Pinpoint the cell where the given text exists, returning its [x, y] midpoint coordinate. 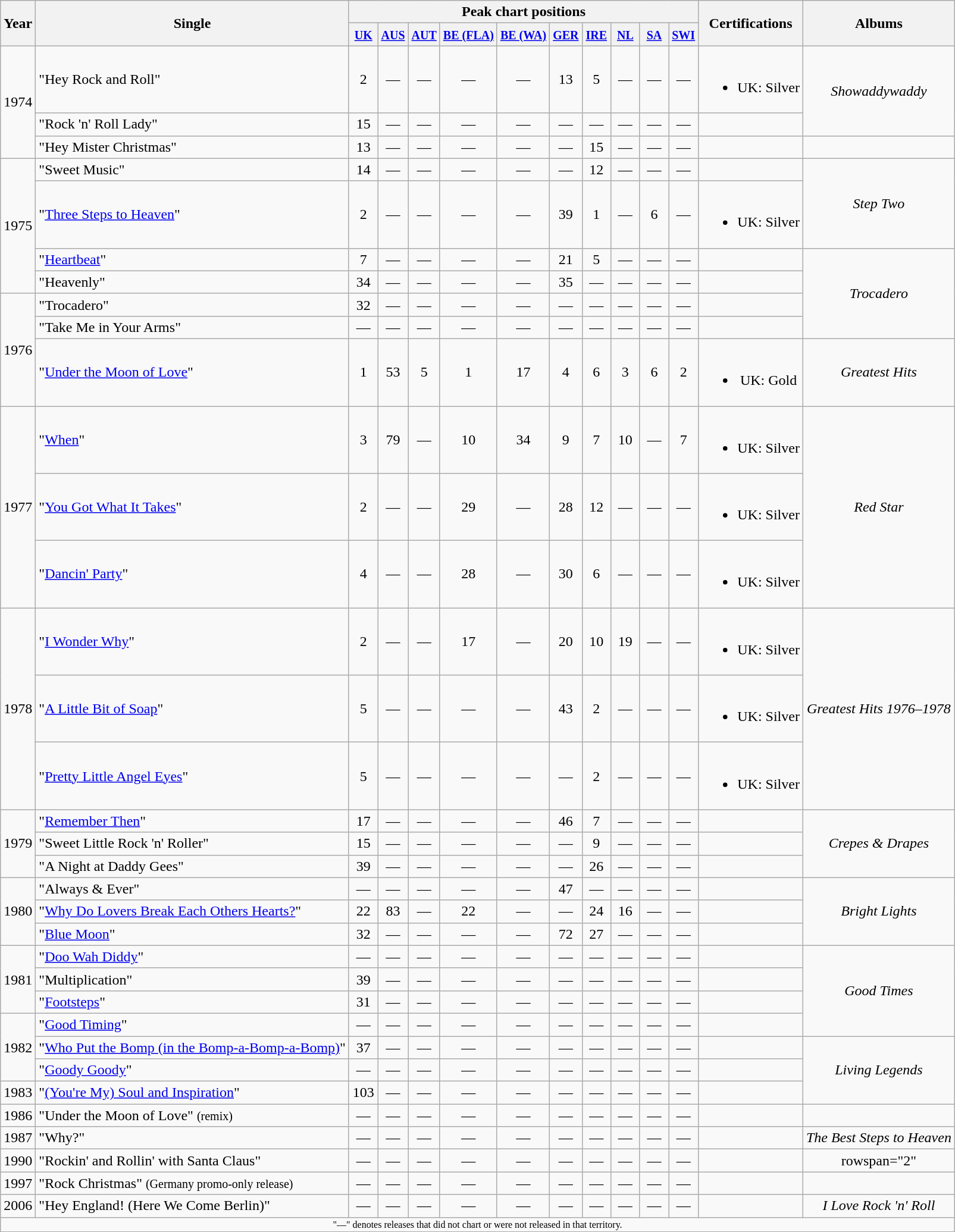
37 [363, 1048]
"Heavenly" [193, 282]
Step Two [878, 203]
1986 [18, 1115]
31 [363, 1002]
1982 [18, 1047]
24 [596, 911]
Greatest Hits [878, 372]
IRE [596, 35]
"Why Do Lovers Break Each Others Hearts?" [193, 911]
83 [393, 911]
"Who Put the Bomp (in the Bomp-a-Bomp-a-Bomp)" [193, 1048]
"Multiplication" [193, 979]
"Goody Goody" [193, 1070]
"(You're My) Soul and Inspiration" [193, 1093]
Red Star [878, 507]
21 [566, 259]
rowspan="2" [878, 1161]
"I Wonder Why" [193, 641]
27 [596, 934]
53 [393, 372]
"Rock 'n' Roll Lady" [193, 124]
1979 [18, 844]
72 [566, 934]
"Blue Moon" [193, 934]
"Under the Moon of Love" [193, 372]
"Always & Ever" [193, 889]
1983 [18, 1093]
SA [655, 35]
1990 [18, 1161]
Greatest Hits 1976–1978 [878, 709]
"Sweet Little Rock 'n' Roller" [193, 844]
SWI [684, 35]
Peak chart positions [524, 12]
"A Little Bit of Soap" [193, 709]
Year [18, 23]
"Hey England! (Here We Come Berlin)" [193, 1206]
"Rockin' and Rollin' with Santa Claus" [193, 1161]
AUS [393, 35]
1977 [18, 507]
1980 [18, 911]
Trocadero [878, 293]
14 [363, 170]
1975 [18, 226]
"Doo Wah Diddy" [193, 957]
35 [566, 282]
"Under the Moon of Love" (remix) [193, 1115]
1978 [18, 709]
47 [566, 889]
Albums [878, 23]
1974 [18, 102]
"Rock Christmas" (Germany promo-only release) [193, 1183]
"Heartbeat" [193, 259]
103 [363, 1093]
"Hey Mister Christmas" [193, 147]
2006 [18, 1206]
BE (FLA) [468, 35]
"Dancin' Party" [193, 575]
16 [626, 911]
BE (WA) [523, 35]
Living Legends [878, 1070]
UK: Gold [751, 372]
AUT [424, 35]
20 [566, 641]
"Hey Rock and Roll" [193, 80]
29 [468, 507]
"When" [193, 439]
"Pretty Little Angel Eyes" [193, 776]
Single [193, 23]
26 [596, 866]
"A Night at Daddy Gees" [193, 866]
UK [363, 35]
"Why?" [193, 1138]
NL [626, 35]
1987 [18, 1138]
"Footsteps" [193, 1002]
Certifications [751, 23]
79 [393, 439]
1997 [18, 1183]
"Trocadero" [193, 305]
"You Got What It Takes" [193, 507]
The Best Steps to Heaven [878, 1138]
Bright Lights [878, 911]
46 [566, 821]
"Three Steps to Heaven" [193, 214]
30 [566, 575]
"Sweet Music" [193, 170]
1981 [18, 979]
Crepes & Drapes [878, 844]
19 [626, 641]
GER [566, 35]
I Love Rock 'n' Roll [878, 1206]
Showaddywaddy [878, 90]
43 [566, 709]
"—" denotes releases that did not chart or were not released in that territory. [478, 1224]
Good Times [878, 990]
"Take Me in Your Arms" [193, 327]
"Remember Then" [193, 821]
1976 [18, 350]
"Good Timing" [193, 1024]
